Return (X, Y) of the center of cell containing provided text 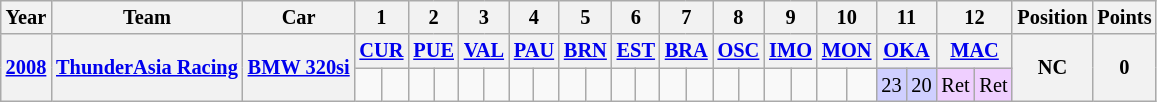
10 (847, 17)
MAC (974, 51)
OKA (906, 51)
CUR (382, 51)
PUE (433, 51)
9 (790, 17)
0 (1124, 68)
Year (26, 17)
ThunderAsia Racing (147, 68)
BMW 320si (299, 68)
VAL (484, 51)
12 (974, 17)
BRA (686, 51)
MON (847, 51)
PAU (534, 51)
3 (484, 17)
1 (382, 17)
2008 (26, 68)
23 (891, 85)
4 (534, 17)
8 (739, 17)
7 (686, 17)
Team (147, 17)
IMO (790, 51)
20 (921, 85)
Points (1124, 17)
BRN (586, 51)
5 (586, 17)
Car (299, 17)
EST (636, 51)
2 (433, 17)
OSC (739, 51)
11 (906, 17)
6 (636, 17)
NC (1052, 68)
Position (1052, 17)
